Find where the given text appears and provide that cell's center as (X, Y) coordinate. 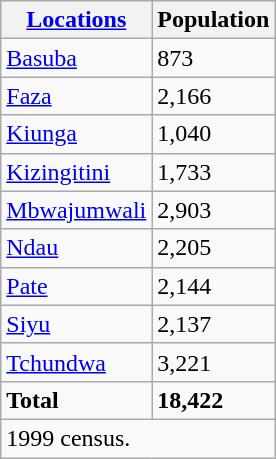
Locations (76, 20)
873 (214, 58)
1,733 (214, 172)
2,903 (214, 210)
1,040 (214, 134)
Kiunga (76, 134)
Total (76, 400)
Siyu (76, 324)
2,137 (214, 324)
Tchundwa (76, 362)
Population (214, 20)
1999 census. (138, 438)
Pate (76, 286)
Mbwajumwali (76, 210)
2,166 (214, 96)
2,144 (214, 286)
2,205 (214, 248)
18,422 (214, 400)
Kizingitini (76, 172)
Ndau (76, 248)
Faza (76, 96)
3,221 (214, 362)
Basuba (76, 58)
